Output the (X, Y) coordinate of the center of the cell containing the given text.  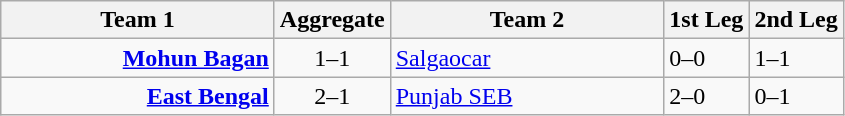
East Bengal (138, 96)
0–1 (796, 96)
Aggregate (332, 20)
Team 2 (527, 20)
0–0 (706, 58)
2–1 (332, 96)
1st Leg (706, 20)
Mohun Bagan (138, 58)
2–0 (706, 96)
2nd Leg (796, 20)
Team 1 (138, 20)
Salgaocar (527, 58)
Punjab SEB (527, 96)
